Capture the cell that displays the provided text and extract its [x, y] central coordinate. 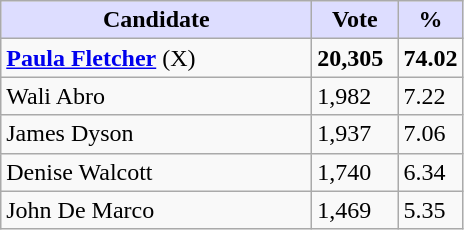
1,740 [355, 172]
74.02 [430, 58]
1,469 [355, 210]
20,305 [355, 58]
Denise Walcott [156, 172]
7.22 [430, 96]
Paula Fletcher (X) [156, 58]
7.06 [430, 134]
John De Marco [156, 210]
5.35 [430, 210]
1,982 [355, 96]
% [430, 20]
1,937 [355, 134]
Vote [355, 20]
Wali Abro [156, 96]
James Dyson [156, 134]
6.34 [430, 172]
Candidate [156, 20]
